For the text-containing cell, return its midpoint in (X, Y) coordinate format. 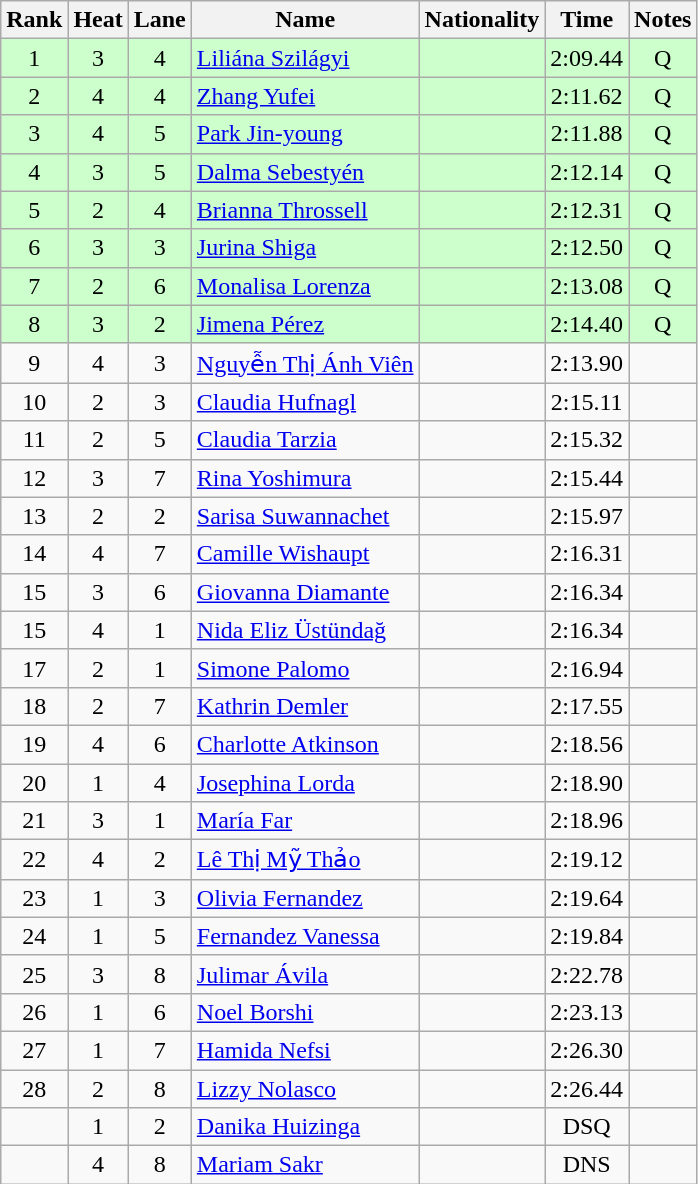
2:11.88 (587, 134)
2:18.90 (587, 783)
Brianna Throssell (305, 210)
Nationality (482, 20)
Zhang Yufei (305, 96)
Monalisa Lorenza (305, 286)
Nguyễn Thị Ánh Viên (305, 363)
DSQ (587, 1127)
11 (34, 440)
18 (34, 706)
19 (34, 744)
Time (587, 20)
Rank (34, 20)
2:13.90 (587, 363)
Kathrin Demler (305, 706)
2:12.50 (587, 248)
24 (34, 936)
DNS (587, 1165)
2:19.12 (587, 860)
Noel Borshi (305, 1012)
2:16.31 (587, 554)
2:13.08 (587, 286)
2:11.62 (587, 96)
22 (34, 860)
Camille Wishaupt (305, 554)
2:15.11 (587, 402)
25 (34, 974)
Simone Palomo (305, 668)
Lizzy Nolasco (305, 1089)
2:15.32 (587, 440)
2:15.44 (587, 478)
Lane (160, 20)
2:12.31 (587, 210)
2:19.64 (587, 898)
Jurina Shiga (305, 248)
2:19.84 (587, 936)
Notes (663, 20)
Liliána Szilágyi (305, 58)
Name (305, 20)
2:12.14 (587, 172)
Hamida Nefsi (305, 1050)
Giovanna Diamante (305, 592)
Danika Huizinga (305, 1127)
17 (34, 668)
14 (34, 554)
Claudia Tarzia (305, 440)
Lê Thị Mỹ Thảo (305, 860)
María Far (305, 821)
23 (34, 898)
Sarisa Suwannachet (305, 516)
2:16.94 (587, 668)
2:18.56 (587, 744)
2:22.78 (587, 974)
2:26.44 (587, 1089)
2:26.30 (587, 1050)
Park Jin-young (305, 134)
Charlotte Atkinson (305, 744)
21 (34, 821)
Dalma Sebestyén (305, 172)
Olivia Fernandez (305, 898)
20 (34, 783)
Rina Yoshimura (305, 478)
13 (34, 516)
10 (34, 402)
27 (34, 1050)
Josephina Lorda (305, 783)
2:23.13 (587, 1012)
Jimena Pérez (305, 324)
Julimar Ávila (305, 974)
28 (34, 1089)
26 (34, 1012)
Mariam Sakr (305, 1165)
12 (34, 478)
9 (34, 363)
Claudia Hufnagl (305, 402)
2:18.96 (587, 821)
2:14.40 (587, 324)
2:09.44 (587, 58)
Fernandez Vanessa (305, 936)
Heat (98, 20)
2:17.55 (587, 706)
2:15.97 (587, 516)
Nida Eliz Üstündağ (305, 630)
